Search for the cell housing the specified text and yield its (X, Y) center coordinate. 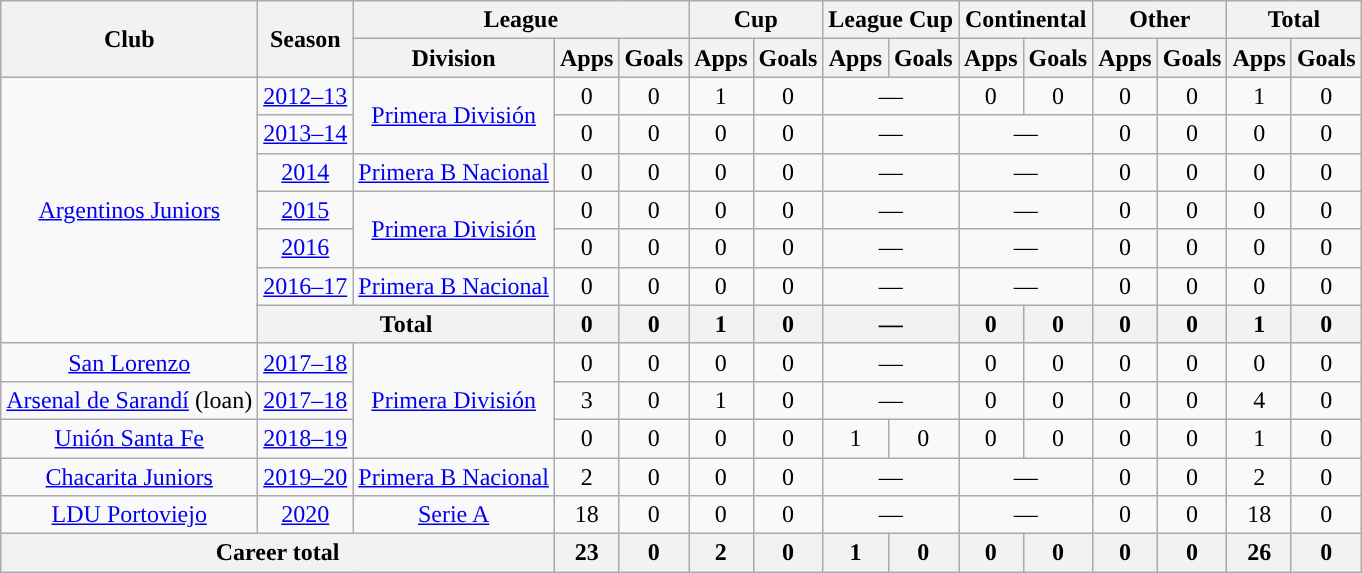
2015 (306, 210)
Club (130, 39)
League (521, 20)
26 (1259, 553)
Chacarita Juniors (130, 477)
League Cup (891, 20)
Unión Santa Fe (130, 438)
2020 (306, 515)
Season (306, 39)
San Lorenzo (130, 362)
Cup (756, 20)
Career total (278, 553)
2016–17 (306, 286)
2012–13 (306, 96)
2013–14 (306, 134)
2019–20 (306, 477)
23 (586, 553)
Argentinos Juniors (130, 210)
2014 (306, 172)
2018–19 (306, 438)
Serie A (454, 515)
LDU Portoviejo (130, 515)
2016 (306, 248)
4 (1259, 400)
3 (586, 400)
Other (1160, 20)
Continental (1026, 20)
Division (454, 58)
Arsenal de Sarandí (loan) (130, 400)
